Scan for the cell matching the given text and deliver its [x, y] coordinate at center. 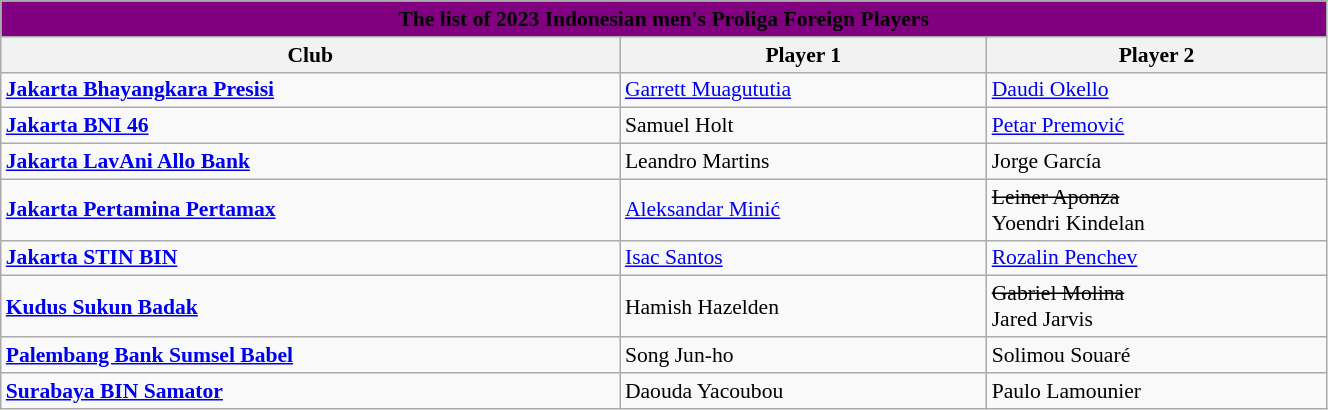
Leandro Martins [804, 162]
Club [310, 55]
Daudi Okello [1157, 90]
Jakarta STIN BIN [310, 258]
Song Jun-ho [804, 355]
Jorge García [1157, 162]
Leiner Aponza Yoendri Kindelan [1157, 210]
Solimou Souaré [1157, 355]
Paulo Lamounier [1157, 391]
Player 2 [1157, 55]
The list of 2023 Indonesian men's Proliga Foreign Players [664, 19]
Jakarta Bhayangkara Presisi [310, 90]
Petar Premović [1157, 126]
Hamish Hazelden [804, 306]
Kudus Sukun Badak [310, 306]
Jakarta Pertamina Pertamax [310, 210]
Palembang Bank Sumsel Babel [310, 355]
Samuel Holt [804, 126]
Isac Santos [804, 258]
Gabriel Molina Jared Jarvis [1157, 306]
Garrett Muagututia [804, 90]
Jakarta BNI 46 [310, 126]
Jakarta LavAni Allo Bank [310, 162]
Rozalin Penchev [1157, 258]
Player 1 [804, 55]
Daouda Yacoubou [804, 391]
Surabaya BIN Samator [310, 391]
Aleksandar Minić [804, 210]
